From the cell containing the given text, extract its center point as (X, Y) coordinate. 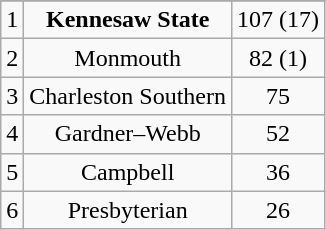
26 (278, 210)
Monmouth (128, 58)
Charleston Southern (128, 96)
3 (12, 96)
5 (12, 172)
1 (12, 20)
36 (278, 172)
52 (278, 134)
2 (12, 58)
4 (12, 134)
Campbell (128, 172)
75 (278, 96)
6 (12, 210)
82 (1) (278, 58)
Presbyterian (128, 210)
107 (17) (278, 20)
Gardner–Webb (128, 134)
Kennesaw State (128, 20)
